Scan for the cell matching the given text and deliver its (X, Y) coordinate at center. 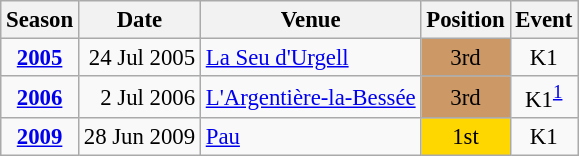
Pau (310, 137)
2005 (40, 58)
28 Jun 2009 (139, 137)
L'Argentière-la-Bessée (310, 97)
2006 (40, 97)
2009 (40, 137)
La Seu d'Urgell (310, 58)
Position (466, 20)
24 Jul 2005 (139, 58)
K11 (544, 97)
Venue (310, 20)
1st (466, 137)
Season (40, 20)
Date (139, 20)
Event (544, 20)
2 Jul 2006 (139, 97)
